Return the (X, Y) coordinate for the center point of the cell that contains the specified text.  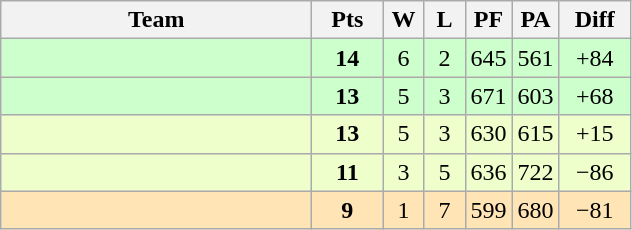
680 (536, 210)
599 (488, 210)
PF (488, 20)
615 (536, 134)
+68 (594, 96)
Pts (348, 20)
7 (444, 210)
Team (156, 20)
Diff (594, 20)
561 (536, 58)
PA (536, 20)
603 (536, 96)
671 (488, 96)
9 (348, 210)
630 (488, 134)
636 (488, 172)
2 (444, 58)
+84 (594, 58)
11 (348, 172)
722 (536, 172)
−86 (594, 172)
+15 (594, 134)
14 (348, 58)
−81 (594, 210)
645 (488, 58)
6 (404, 58)
1 (404, 210)
W (404, 20)
L (444, 20)
